Determine the (X, Y) coordinate at the center of the cell enclosing the given text.  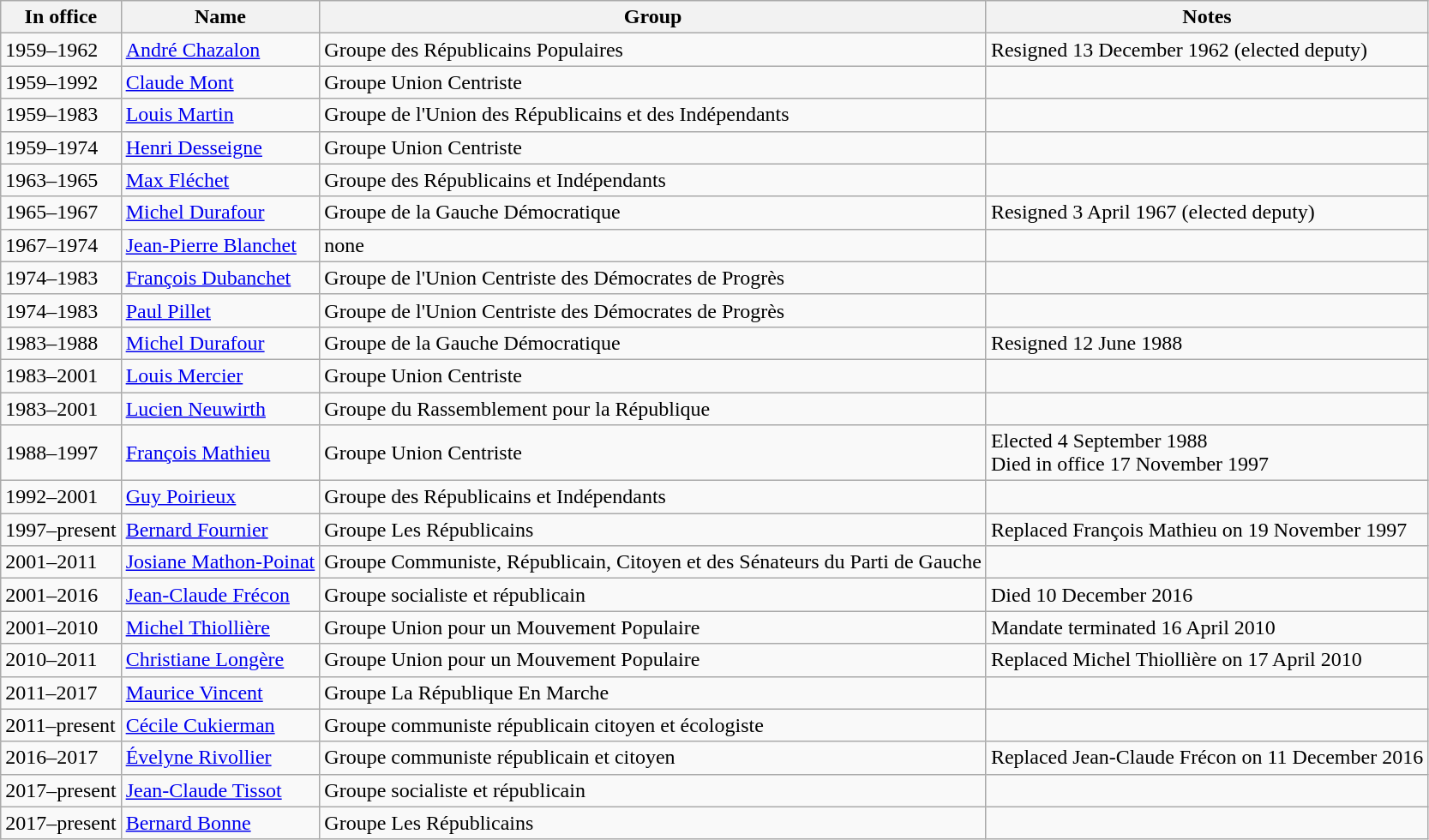
Maurice Vincent (220, 693)
1959–1983 (61, 115)
Lucien Neuwirth (220, 409)
2011–present (61, 725)
Bernard Fournier (220, 530)
1965–1967 (61, 213)
2001–2011 (61, 562)
Elected 4 September 1988 Died in office 17 November 1997 (1207, 453)
Henri Desseigne (220, 147)
Resigned 12 June 1988 (1207, 343)
Louis Mercier (220, 375)
Bernard Bonne (220, 823)
1997–present (61, 530)
In office (61, 17)
François Mathieu (220, 453)
Cécile Cukierman (220, 725)
Groupe des Républicains Populaires (653, 50)
Replaced Jean-Claude Frécon on 11 December 2016 (1207, 758)
none (653, 245)
Resigned 13 December 1962 (elected deputy) (1207, 50)
François Dubanchet (220, 278)
2001–2010 (61, 627)
Jean-Pierre Blanchet (220, 245)
1959–1992 (61, 82)
2010–2011 (61, 660)
Name (220, 17)
Groupe Communiste, Républicain, Citoyen et des Sénateurs du Parti de Gauche (653, 562)
Jean-Claude Tissot (220, 790)
Replaced François Mathieu on 19 November 1997 (1207, 530)
Groupe communiste républicain et citoyen (653, 758)
Guy Poirieux (220, 497)
Michel Thiollière (220, 627)
Notes (1207, 17)
Max Fléchet (220, 180)
1983–1988 (61, 343)
1967–1974 (61, 245)
2011–2017 (61, 693)
1959–1962 (61, 50)
Died 10 December 2016 (1207, 595)
Josiane Mathon-Poinat (220, 562)
1963–1965 (61, 180)
Christiane Longère (220, 660)
1988–1997 (61, 453)
Resigned 3 April 1967 (elected deputy) (1207, 213)
Groupe du Rassemblement pour la République (653, 409)
Louis Martin (220, 115)
Groupe de l'Union des Républicains et des Indépendants (653, 115)
Groupe communiste républicain citoyen et écologiste (653, 725)
Paul Pillet (220, 310)
1992–2001 (61, 497)
Jean-Claude Frécon (220, 595)
Group (653, 17)
Replaced Michel Thiollière on 17 April 2010 (1207, 660)
André Chazalon (220, 50)
Claude Mont (220, 82)
Mandate terminated 16 April 2010 (1207, 627)
2016–2017 (61, 758)
2001–2016 (61, 595)
1959–1974 (61, 147)
Groupe La République En Marche (653, 693)
Évelyne Rivollier (220, 758)
